Locate the cell with the specified text and output its (X, Y) center coordinate. 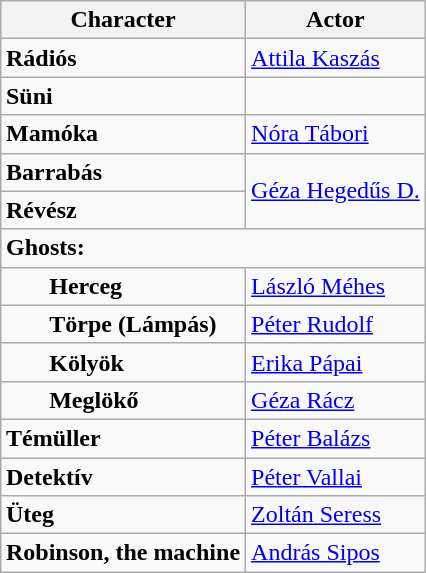
Actor (336, 20)
Mamóka (122, 134)
Révész (122, 210)
László Méhes (336, 286)
Detektív (122, 477)
Ghosts: (212, 248)
Péter Vallai (336, 477)
Kölyök (122, 362)
Rádiós (122, 58)
Üteg (122, 515)
Herceg (122, 286)
Barrabás (122, 172)
Péter Rudolf (336, 324)
Süni (122, 96)
Erika Pápai (336, 362)
Attila Kaszás (336, 58)
Character (122, 20)
Géza Rácz (336, 400)
Nóra Tábori (336, 134)
Témüller (122, 438)
Péter Balázs (336, 438)
Zoltán Seress (336, 515)
Meglökő (122, 400)
Robinson, the machine (122, 553)
András Sipos (336, 553)
Törpe (Lámpás) (122, 324)
Géza Hegedűs D. (336, 191)
